Detect which cell encompasses the target text, then output its [x, y] center coordinate. 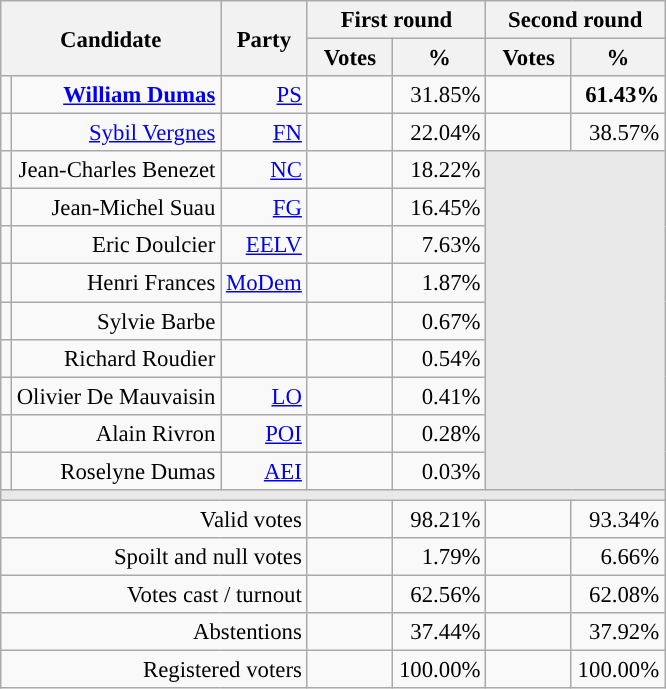
22.04% [440, 133]
Henri Frances [116, 283]
Party [264, 38]
Alain Rivron [116, 433]
Registered voters [154, 670]
37.44% [440, 632]
18.22% [440, 170]
1.79% [440, 557]
Valid votes [154, 519]
PS [264, 95]
0.28% [440, 433]
First round [396, 20]
7.63% [440, 245]
EELV [264, 245]
Spoilt and null votes [154, 557]
Richard Roudier [116, 358]
AEI [264, 471]
0.67% [440, 321]
38.57% [618, 133]
62.08% [618, 594]
0.54% [440, 358]
31.85% [440, 95]
0.03% [440, 471]
Sylvie Barbe [116, 321]
61.43% [618, 95]
POI [264, 433]
MoDem [264, 283]
93.34% [618, 519]
Jean-Charles Benezet [116, 170]
Candidate [111, 38]
Votes cast / turnout [154, 594]
FG [264, 208]
Jean-Michel Suau [116, 208]
Sybil Vergnes [116, 133]
62.56% [440, 594]
0.41% [440, 396]
Olivier De Mauvaisin [116, 396]
NC [264, 170]
37.92% [618, 632]
6.66% [618, 557]
Roselyne Dumas [116, 471]
Abstentions [154, 632]
16.45% [440, 208]
Eric Doulcier [116, 245]
LO [264, 396]
FN [264, 133]
William Dumas [116, 95]
98.21% [440, 519]
Second round [576, 20]
1.87% [440, 283]
